Capture the cell that displays the provided text and extract its [X, Y] central coordinate. 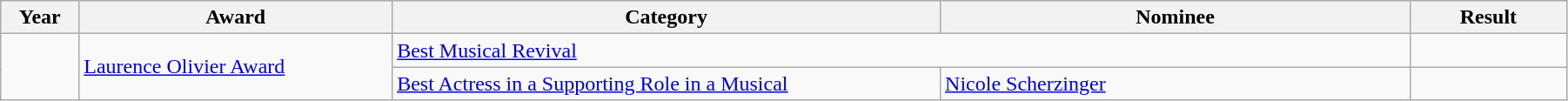
Laurence Olivier Award [236, 67]
Best Actress in a Supporting Role in a Musical [667, 84]
Award [236, 17]
Year [40, 17]
Result [1488, 17]
Nominee [1176, 17]
Nicole Scherzinger [1176, 84]
Category [667, 17]
Best Musical Revival [901, 50]
